Search for the cell housing the specified text and yield its [x, y] center coordinate. 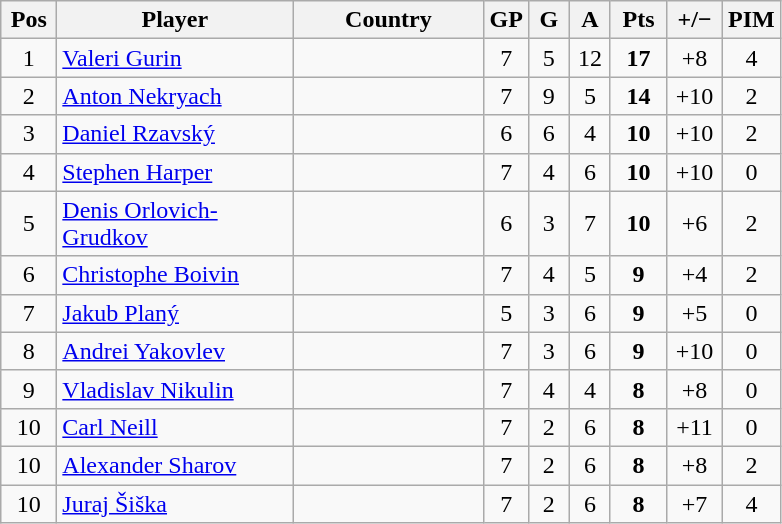
+7 [695, 503]
Daniel Rzavský [175, 134]
G [548, 20]
Country [388, 20]
Christophe Boivin [175, 275]
12 [590, 58]
PIM [752, 20]
Andrei Yakovlev [175, 351]
+4 [695, 275]
+/− [695, 20]
Jakub Planý [175, 313]
Denis Orlovich-Grudkov [175, 224]
A [590, 20]
+6 [695, 224]
Carl Neill [175, 427]
17 [638, 58]
Stephen Harper [175, 172]
Anton Nekryach [175, 96]
Vladislav Nikulin [175, 389]
Alexander Sharov [175, 465]
14 [638, 96]
Valeri Gurin [175, 58]
+11 [695, 427]
Pts [638, 20]
GP [506, 20]
+5 [695, 313]
1 [29, 58]
Juraj Šiška [175, 503]
Pos [29, 20]
Player [175, 20]
